Return (X, Y) of the center of cell containing provided text 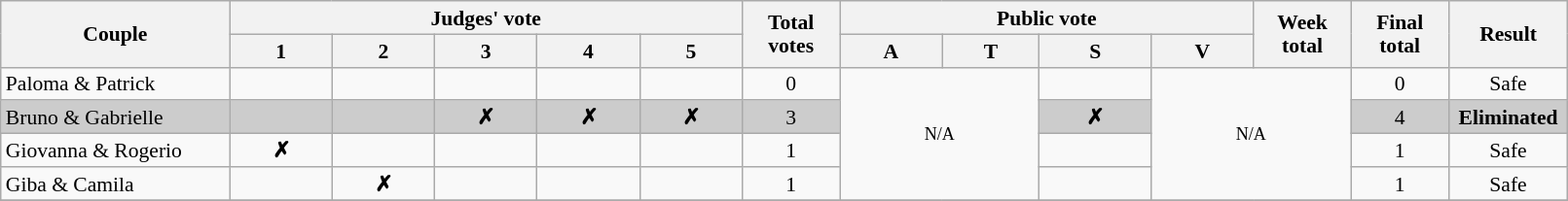
A (892, 50)
Giovanna & Rogerio (115, 151)
Eliminated (1509, 117)
Total votes (791, 34)
5 (691, 50)
Week total (1302, 34)
Couple (115, 34)
T (991, 50)
Result (1509, 34)
Public vote (1047, 17)
2 (383, 50)
V (1203, 50)
Giba & Camila (115, 184)
Final total (1400, 34)
Judges' vote (487, 17)
S (1096, 50)
Paloma & Patrick (115, 84)
Bruno & Gabrielle (115, 117)
